For the text-containing cell, return its midpoint in (X, Y) coordinate format. 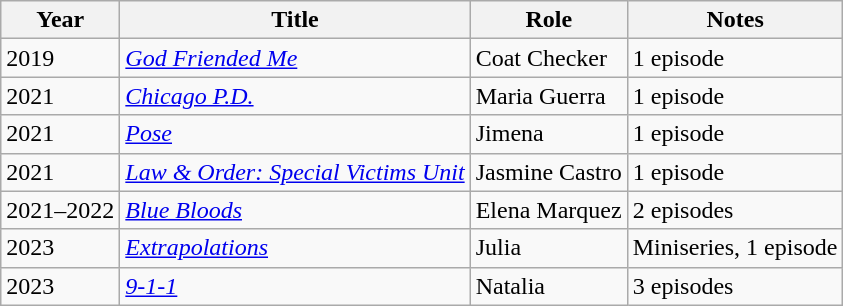
Law & Order: Special Victims Unit (295, 172)
Natalia (548, 286)
3 episodes (735, 286)
Maria Guerra (548, 96)
God Friended Me (295, 58)
9-1-1 (295, 286)
Extrapolations (295, 248)
Title (295, 20)
Pose (295, 134)
Jimena (548, 134)
Chicago P.D. (295, 96)
Notes (735, 20)
Coat Checker (548, 58)
Miniseries, 1 episode (735, 248)
2021–2022 (60, 210)
2019 (60, 58)
Year (60, 20)
2 episodes (735, 210)
Blue Bloods (295, 210)
Julia (548, 248)
Elena Marquez (548, 210)
Jasmine Castro (548, 172)
Role (548, 20)
